Extract the (x, y) coordinate from the center of the cell holding the provided text.  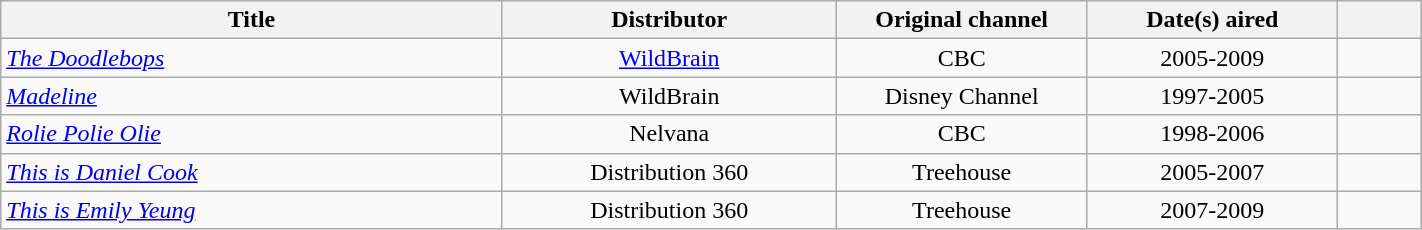
Original channel (962, 20)
Title (252, 20)
2005-2009 (1212, 58)
Disney Channel (962, 96)
This is Daniel Cook (252, 172)
Date(s) aired (1212, 20)
Madeline (252, 96)
Rolie Polie Olie (252, 134)
This is Emily Yeung (252, 210)
2005-2007 (1212, 172)
Distributor (669, 20)
1997-2005 (1212, 96)
The Doodlebops (252, 58)
1998-2006 (1212, 134)
Nelvana (669, 134)
2007-2009 (1212, 210)
